Detect which cell encompasses the target text, then output its [x, y] center coordinate. 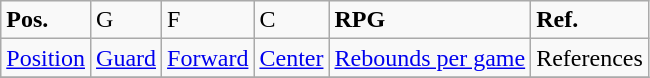
C [292, 20]
References [590, 58]
Position [46, 58]
Pos. [46, 20]
RPG [430, 20]
Guard [126, 58]
Forward [208, 58]
Ref. [590, 20]
F [208, 20]
G [126, 20]
Center [292, 58]
Rebounds per game [430, 58]
